Locate the cell with the specified text and output its (X, Y) center coordinate. 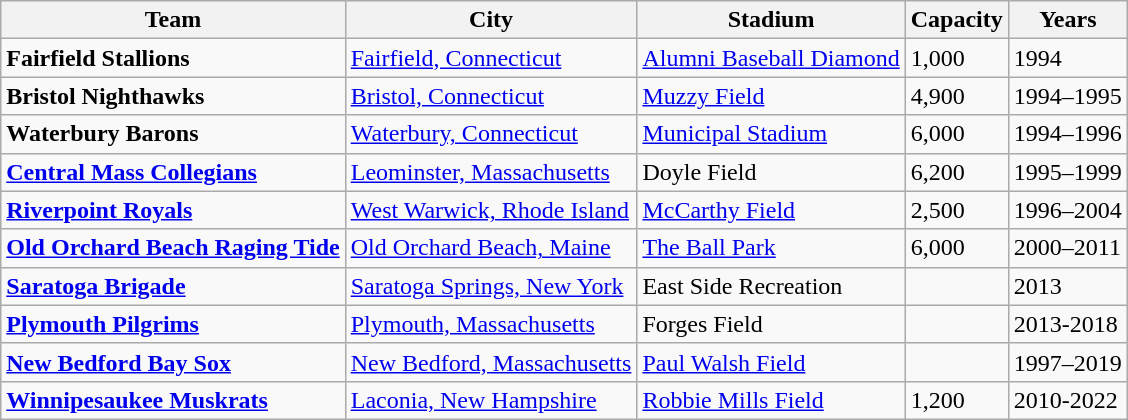
1994–1995 (1068, 96)
Riverpoint Royals (173, 210)
Waterbury Barons (173, 134)
Bristol, Connecticut (491, 96)
McCarthy Field (771, 210)
Bristol Nighthawks (173, 96)
Capacity (956, 20)
City (491, 20)
1,000 (956, 58)
The Ball Park (771, 248)
1994 (1068, 58)
East Side Recreation (771, 286)
Robbie Mills Field (771, 400)
Team (173, 20)
Saratoga Brigade (173, 286)
Old Orchard Beach Raging Tide (173, 248)
Old Orchard Beach, Maine (491, 248)
2,500 (956, 210)
1994–1996 (1068, 134)
Plymouth, Massachusetts (491, 324)
Fairfield Stallions (173, 58)
1996–2004 (1068, 210)
Paul Walsh Field (771, 362)
2013 (1068, 286)
Winnipesaukee Muskrats (173, 400)
Laconia, New Hampshire (491, 400)
Forges Field (771, 324)
1997–2019 (1068, 362)
Plymouth Pilgrims (173, 324)
1995–1999 (1068, 172)
Saratoga Springs, New York (491, 286)
Doyle Field (771, 172)
Muzzy Field (771, 96)
Municipal Stadium (771, 134)
Fairfield, Connecticut (491, 58)
Years (1068, 20)
2000–2011 (1068, 248)
Leominster, Massachusetts (491, 172)
1,200 (956, 400)
New Bedford, Massachusetts (491, 362)
Waterbury, Connecticut (491, 134)
4,900 (956, 96)
Stadium (771, 20)
2013-2018 (1068, 324)
West Warwick, Rhode Island (491, 210)
Alumni Baseball Diamond (771, 58)
6,200 (956, 172)
New Bedford Bay Sox (173, 362)
Central Mass Collegians (173, 172)
2010-2022 (1068, 400)
